Extract the [X, Y] coordinate from the center of the cell holding the provided text.  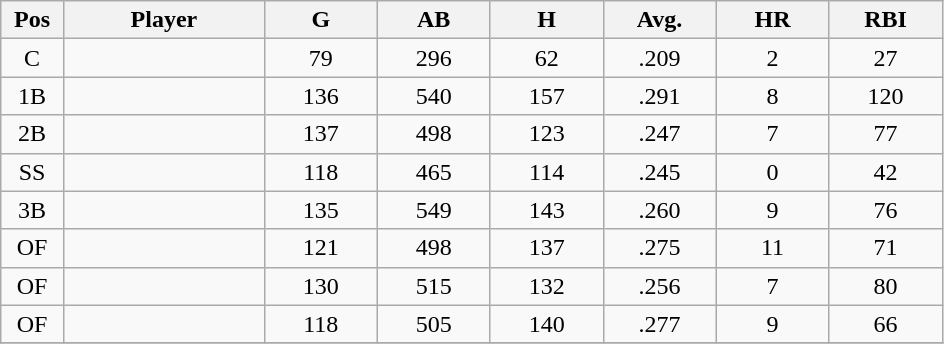
505 [434, 324]
465 [434, 172]
2B [32, 134]
.275 [660, 248]
HR [772, 20]
123 [546, 134]
C [32, 58]
549 [434, 210]
.245 [660, 172]
114 [546, 172]
0 [772, 172]
76 [886, 210]
.277 [660, 324]
2 [772, 58]
.209 [660, 58]
RBI [886, 20]
130 [320, 286]
296 [434, 58]
.256 [660, 286]
136 [320, 96]
80 [886, 286]
Pos [32, 20]
157 [546, 96]
140 [546, 324]
515 [434, 286]
G [320, 20]
121 [320, 248]
Player [164, 20]
135 [320, 210]
11 [772, 248]
3B [32, 210]
143 [546, 210]
.247 [660, 134]
H [546, 20]
42 [886, 172]
120 [886, 96]
1B [32, 96]
540 [434, 96]
27 [886, 58]
.291 [660, 96]
132 [546, 286]
SS [32, 172]
66 [886, 324]
Avg. [660, 20]
79 [320, 58]
AB [434, 20]
.260 [660, 210]
62 [546, 58]
8 [772, 96]
77 [886, 134]
71 [886, 248]
